Detect which cell encompasses the target text, then output its (X, Y) center coordinate. 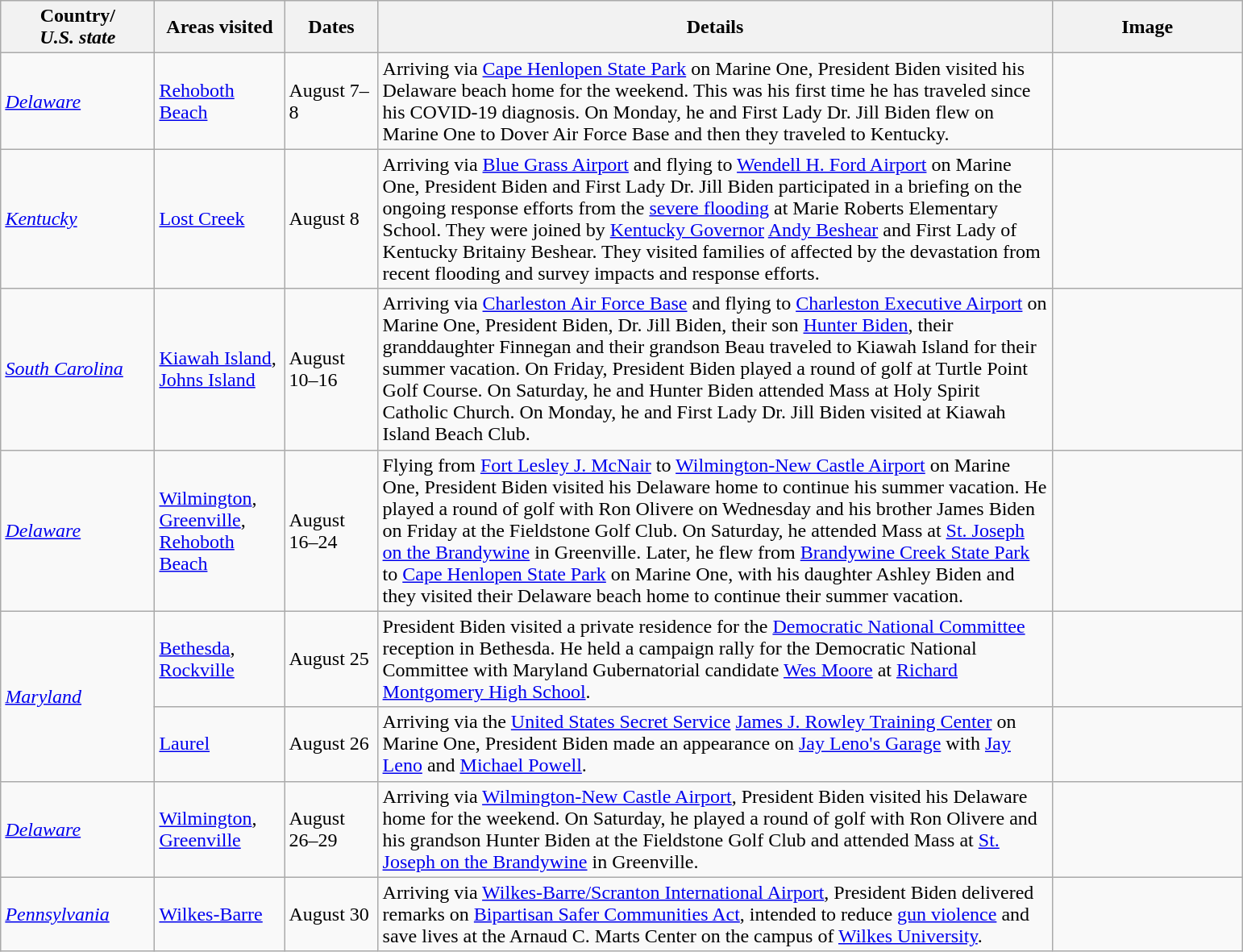
Maryland (77, 696)
August 16–24 (331, 530)
Kiawah Island, Johns Island (219, 369)
Areas visited (219, 27)
Wilkes-Barre (219, 914)
Image (1147, 27)
Wilmington, Greenville, Rehoboth Beach (219, 530)
Kentucky (77, 219)
Wilmington, Greenville (219, 829)
Dates (331, 27)
August 25 (331, 659)
Lost Creek (219, 219)
August 26 (331, 744)
Pennsylvania (77, 914)
August 8 (331, 219)
August 7–8 (331, 102)
Laurel (219, 744)
South Carolina (77, 369)
August 10–16 (331, 369)
August 26–29 (331, 829)
August 30 (331, 914)
Country/U.S. state (77, 27)
Bethesda, Rockville (219, 659)
Rehoboth Beach (219, 102)
Details (715, 27)
